Locate the cell with the specified text and output its [x, y] center coordinate. 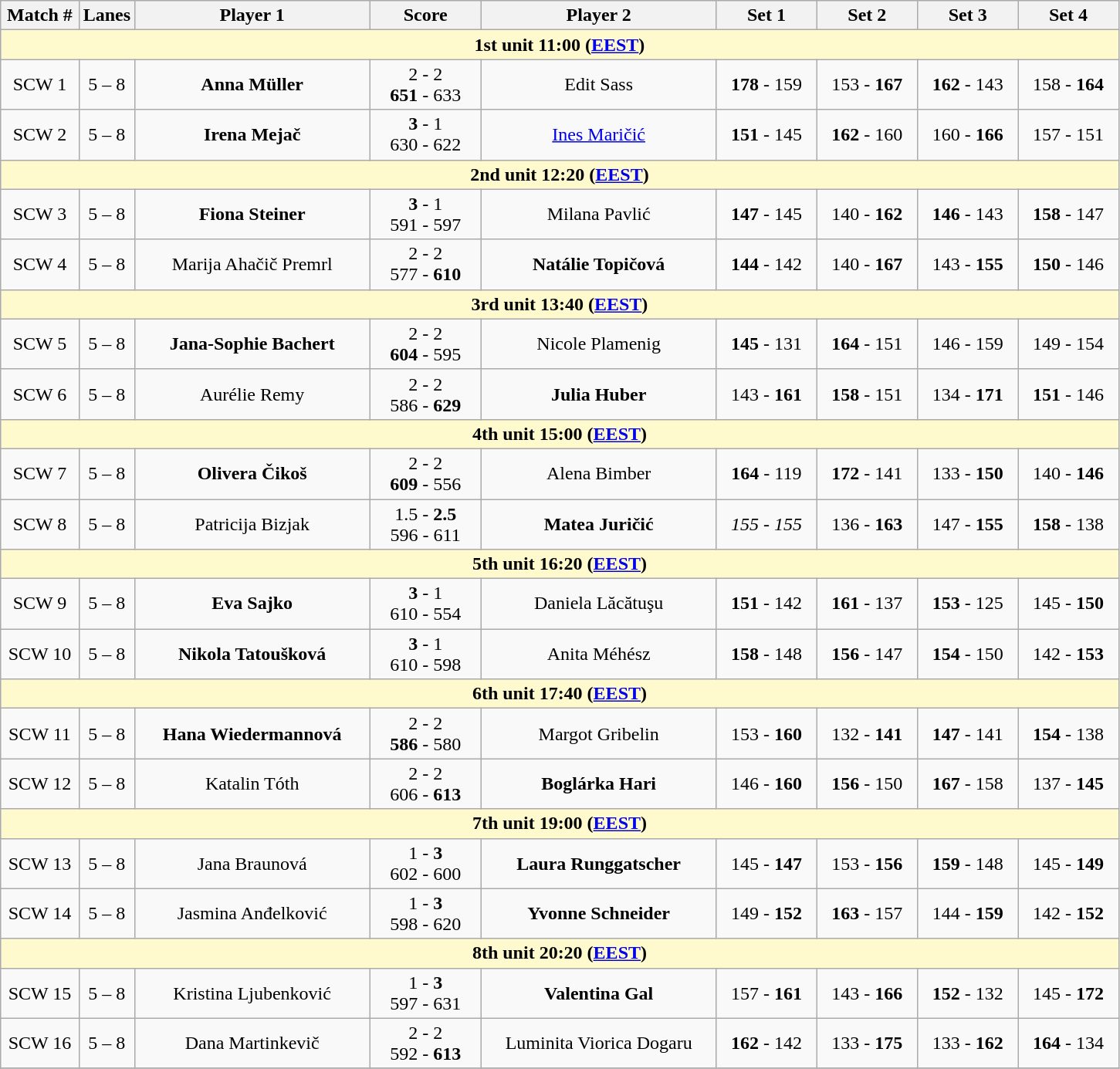
Jana-Sophie Bachert [252, 344]
167 - 158 [967, 784]
146 - 143 [967, 215]
156 - 150 [867, 784]
Nikola Tatoušková [252, 655]
Nicole Plamenig [599, 344]
147 - 155 [967, 523]
SCW 16 [40, 1044]
133 - 175 [867, 1044]
Daniela Lăcătuşu [599, 604]
3 - 1 610 - 598 [426, 655]
153 - 160 [766, 733]
1st unit 11:00 (EEST) [560, 45]
153 - 156 [867, 863]
149 - 154 [1068, 344]
145 - 147 [766, 863]
151 - 145 [766, 134]
162 - 142 [766, 1044]
SCW 8 [40, 523]
157 - 161 [766, 993]
Natálie Topičová [599, 264]
SCW 11 [40, 733]
Jana Braunová [252, 863]
1 - 3 602 - 600 [426, 863]
Kristina Ljubenković [252, 993]
143 - 161 [766, 394]
Eva Sajko [252, 604]
2 - 2 606 - 613 [426, 784]
145 - 150 [1068, 604]
Margot Gribelin [599, 733]
147 - 141 [967, 733]
178 - 159 [766, 85]
144 - 159 [967, 914]
Dana Martinkevič [252, 1044]
143 - 155 [967, 264]
151 - 146 [1068, 394]
140 - 167 [867, 264]
149 - 152 [766, 914]
1.5 - 2.5 596 - 611 [426, 523]
Alena Bimber [599, 474]
151 - 142 [766, 604]
Player 1 [252, 15]
Hana Wiedermannová [252, 733]
Aurélie Remy [252, 394]
158 - 164 [1068, 85]
146 - 159 [967, 344]
Irena Mejač [252, 134]
143 - 166 [867, 993]
152 - 132 [967, 993]
1 - 3 598 - 620 [426, 914]
146 - 160 [766, 784]
153 - 167 [867, 85]
161 - 137 [867, 604]
5th unit 16:20 (EEST) [560, 564]
140 - 162 [867, 215]
SCW 10 [40, 655]
Anna Müller [252, 85]
157 - 151 [1068, 134]
Luminita Viorica Dogaru [599, 1044]
Anita Méhész [599, 655]
SCW 15 [40, 993]
142 - 152 [1068, 914]
Set 3 [967, 15]
SCW 13 [40, 863]
SCW 12 [40, 784]
Olivera Čikoš [252, 474]
2 - 2 586 - 580 [426, 733]
Julia Huber [599, 394]
2 - 2 577 - 610 [426, 264]
Boglárka Hari [599, 784]
158 - 151 [867, 394]
154 - 138 [1068, 733]
172 - 141 [867, 474]
147 - 145 [766, 215]
SCW 3 [40, 215]
8th unit 20:20 (EEST) [560, 953]
Set 2 [867, 15]
153 - 125 [967, 604]
SCW 4 [40, 264]
134 - 171 [967, 394]
2 - 2 651 - 633 [426, 85]
3rd unit 13:40 (EEST) [560, 304]
136 - 163 [867, 523]
Player 2 [599, 15]
164 - 151 [867, 344]
163 - 157 [867, 914]
2 - 2 586 - 629 [426, 394]
154 - 150 [967, 655]
6th unit 17:40 (EEST) [560, 694]
132 - 141 [867, 733]
Match # [40, 15]
133 - 150 [967, 474]
2 - 2 604 - 595 [426, 344]
158 - 138 [1068, 523]
4th unit 15:00 (EEST) [560, 434]
155 - 155 [766, 523]
SCW 14 [40, 914]
Fiona Steiner [252, 215]
156 - 147 [867, 655]
2 - 2 592 - 613 [426, 1044]
137 - 145 [1068, 784]
164 - 134 [1068, 1044]
162 - 143 [967, 85]
159 - 148 [967, 863]
140 - 146 [1068, 474]
Set 1 [766, 15]
150 - 146 [1068, 264]
145 - 131 [766, 344]
SCW 5 [40, 344]
Lanes [107, 15]
162 - 160 [867, 134]
SCW 2 [40, 134]
164 - 119 [766, 474]
Ines Maričić [599, 134]
3 - 1 610 - 554 [426, 604]
158 - 147 [1068, 215]
Score [426, 15]
1 - 3 597 - 631 [426, 993]
2nd unit 12:20 (EEST) [560, 174]
Patricija Bizjak [252, 523]
SCW 9 [40, 604]
SCW 6 [40, 394]
158 - 148 [766, 655]
Matea Juričić [599, 523]
Marija Ahačič Premrl [252, 264]
SCW 1 [40, 85]
Yvonne Schneider [599, 914]
3 - 1 591 - 597 [426, 215]
7th unit 19:00 (EEST) [560, 824]
2 - 2 609 - 556 [426, 474]
133 - 162 [967, 1044]
Katalin Tóth [252, 784]
Milana Pavlić [599, 215]
3 - 1 630 - 622 [426, 134]
145 - 149 [1068, 863]
Valentina Gal [599, 993]
144 - 142 [766, 264]
Laura Runggatscher [599, 863]
142 - 153 [1068, 655]
Edit Sass [599, 85]
Jasmina Anđelković [252, 914]
SCW 7 [40, 474]
160 - 166 [967, 134]
145 - 172 [1068, 993]
Set 4 [1068, 15]
